Determine the (X, Y) coordinate at the center of the cell enclosing the given text.  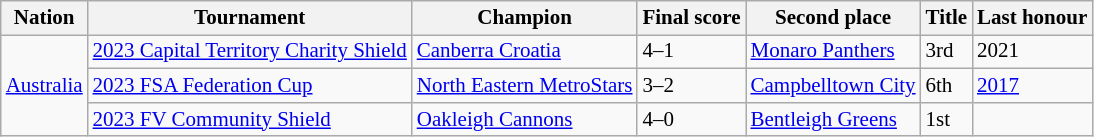
3rd (947, 52)
2017 (1032, 86)
Monaro Panthers (834, 52)
4–0 (691, 119)
Last honour (1032, 18)
Final score (691, 18)
Campbelltown City (834, 86)
4–1 (691, 52)
Australia (44, 86)
2021 (1032, 52)
Second place (834, 18)
Bentleigh Greens (834, 119)
Title (947, 18)
Champion (525, 18)
1st (947, 119)
Nation (44, 18)
2023 FSA Federation Cup (250, 86)
Tournament (250, 18)
2023 FV Community Shield (250, 119)
3–2 (691, 86)
2023 Capital Territory Charity Shield (250, 52)
6th (947, 86)
Canberra Croatia (525, 52)
North Eastern MetroStars (525, 86)
Oakleigh Cannons (525, 119)
